Output the [X, Y] coordinate of the center of the cell containing the given text.  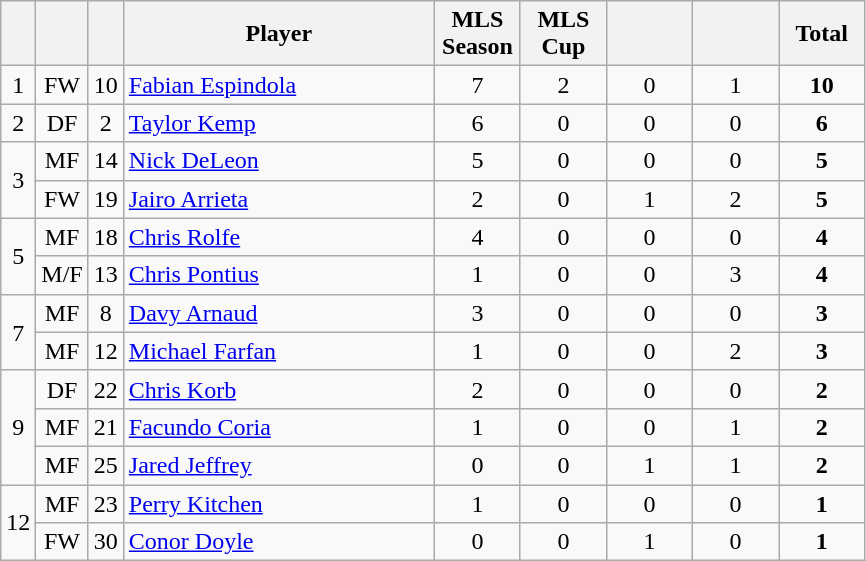
21 [106, 427]
Chris Korb [278, 389]
Fabian Espindola [278, 85]
M/F [62, 275]
Michael Farfan [278, 351]
19 [106, 199]
MLS Cup [563, 34]
Chris Pontius [278, 275]
Jared Jeffrey [278, 465]
14 [106, 161]
8 [106, 313]
MLS Season [477, 34]
Player [278, 34]
9 [18, 427]
Jairo Arrieta [278, 199]
18 [106, 237]
Total [822, 34]
Nick DeLeon [278, 161]
30 [106, 542]
Perry Kitchen [278, 503]
Chris Rolfe [278, 237]
Davy Arnaud [278, 313]
22 [106, 389]
Taylor Kemp [278, 123]
13 [106, 275]
Conor Doyle [278, 542]
25 [106, 465]
Facundo Coria [278, 427]
23 [106, 503]
